Scan for the cell matching the given text and deliver its [x, y] coordinate at center. 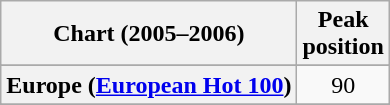
Chart (2005–2006) [149, 34]
Peakposition [343, 34]
Europe (European Hot 100) [149, 85]
90 [343, 85]
